Output the (X, Y) coordinate of the center of the cell containing the given text.  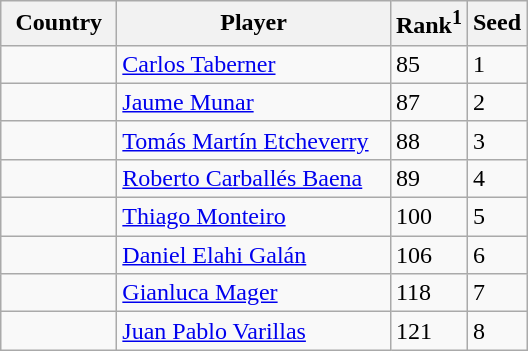
106 (428, 255)
Rank1 (428, 24)
100 (428, 217)
Gianluca Mager (254, 293)
87 (428, 102)
118 (428, 293)
Thiago Monteiro (254, 217)
Country (59, 24)
Carlos Taberner (254, 64)
Juan Pablo Varillas (254, 331)
7 (496, 293)
Player (254, 24)
Seed (496, 24)
85 (428, 64)
1 (496, 64)
5 (496, 217)
3 (496, 140)
4 (496, 178)
Roberto Carballés Baena (254, 178)
Jaume Munar (254, 102)
89 (428, 178)
Daniel Elahi Galán (254, 255)
121 (428, 331)
6 (496, 255)
88 (428, 140)
Tomás Martín Etcheverry (254, 140)
2 (496, 102)
8 (496, 331)
